Locate the cell with the specified text and output its [x, y] center coordinate. 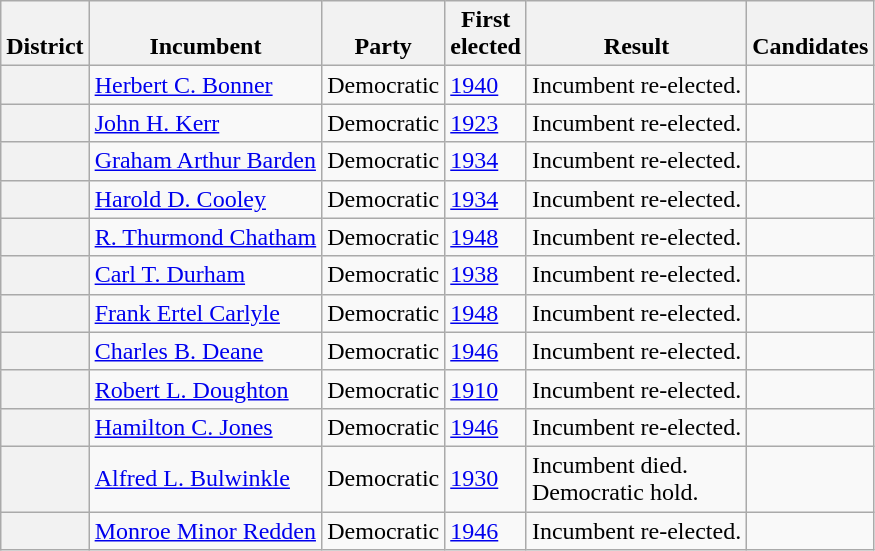
Alfred L. Bulwinkle [206, 478]
Harold D. Cooley [206, 199]
Robert L. Doughton [206, 389]
1940 [486, 85]
1910 [486, 389]
John H. Kerr [206, 123]
Herbert C. Bonner [206, 85]
1923 [486, 123]
Firstelected [486, 34]
Graham Arthur Barden [206, 161]
R. Thurmond Chatham [206, 237]
Incumbent died. Democratic hold. [636, 478]
Charles B. Deane [206, 351]
Result [636, 34]
Frank Ertel Carlyle [206, 313]
Carl T. Durham [206, 275]
District [45, 34]
Monroe Minor Redden [206, 531]
Candidates [810, 34]
1930 [486, 478]
Party [384, 34]
1938 [486, 275]
Incumbent [206, 34]
Hamilton C. Jones [206, 427]
